Determine the (x, y) coordinate at the center of the cell enclosing the given text.  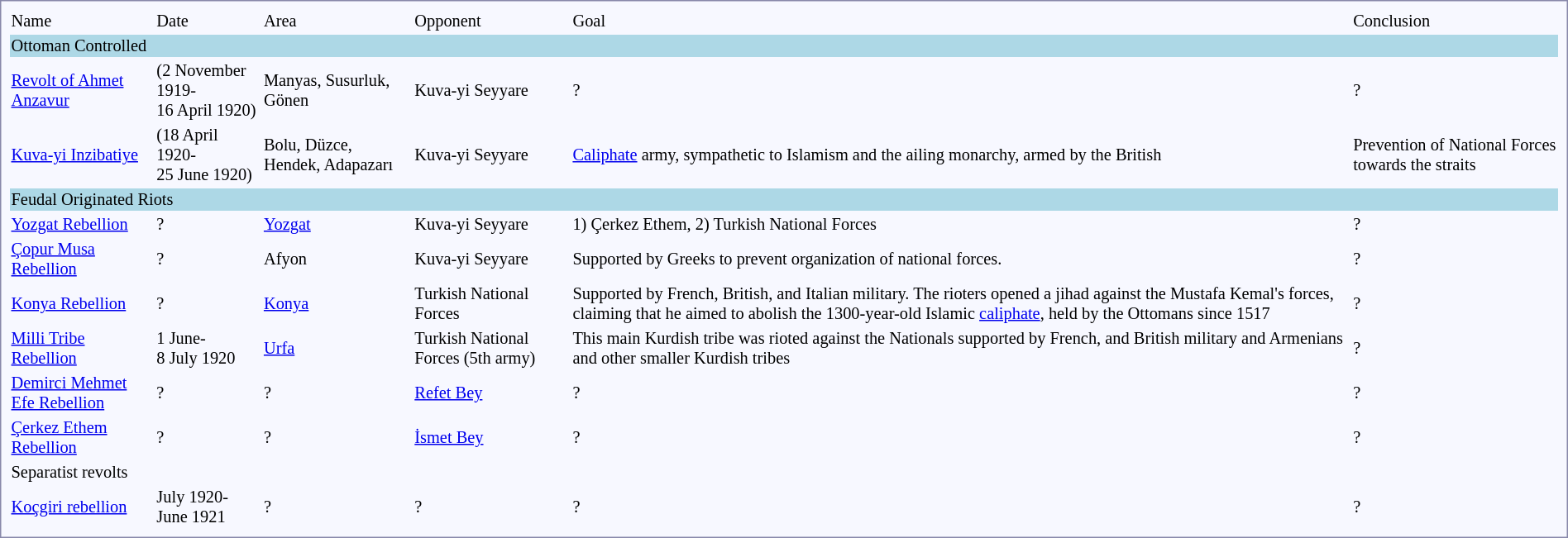
Opponent (491, 21)
Supported by Greeks to prevent organization of national forces. (961, 259)
1) Çerkez Ethem, 2) Turkish National Forces (961, 225)
Milli Tribe Rebellion (81, 349)
Koçgiri rebellion (81, 507)
Area (336, 21)
Separatist revolts (784, 473)
Demirci Mehmet Efe Rebellion (81, 393)
Manyas, Susurluk, Gönen (336, 91)
Urfa (336, 349)
Ottoman Controlled (784, 46)
Turkish National Forces (5th army) (491, 349)
Çopur Musa Rebellion (81, 259)
July 1920-June 1921 (208, 507)
Konya (336, 304)
Name (81, 21)
Afyon (336, 259)
İsmet Bey (491, 438)
Refet Bey (491, 393)
Date (208, 21)
Konya Rebellion (81, 304)
Bolu, Düzce, Hendek, Adapazarı (336, 155)
Turkish National Forces (491, 304)
Prevention of National Forces towards the straits (1456, 155)
Kuva-yi Inzibatiye (81, 155)
Yozgat Rebellion (81, 225)
Çerkez Ethem Rebellion (81, 438)
Revolt of Ahmet Anzavur (81, 91)
Yozgat (336, 225)
Conclusion (1456, 21)
This main Kurdish tribe was rioted against the Nationals supported by French, and British military and Armenians and other smaller Kurdish tribes (961, 349)
Caliphate army, sympathetic to Islamism and the ailing monarchy, armed by the British (961, 155)
Feudal Originated Riots (784, 200)
1 June-8 July 1920 (208, 349)
Goal (961, 21)
(2 November 1919-16 April 1920) (208, 91)
(18 April 1920-25 June 1920) (208, 155)
